Find where the given text appears and provide that cell's center as (x, y) coordinate. 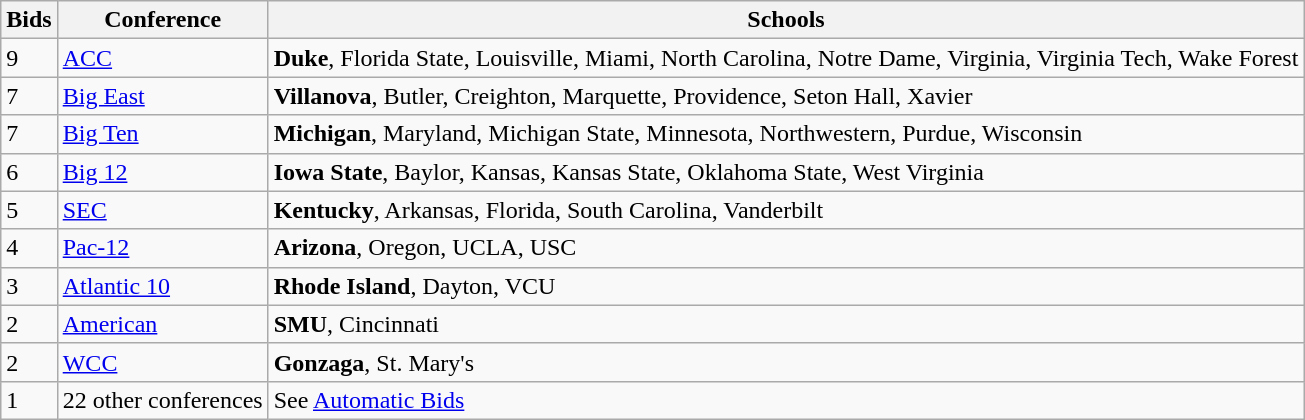
6 (29, 172)
Arizona, Oregon, UCLA, USC (786, 248)
SEC (162, 210)
Bids (29, 20)
Villanova, Butler, Creighton, Marquette, Providence, Seton Hall, Xavier (786, 96)
Michigan, Maryland, Michigan State, Minnesota, Northwestern, Purdue, Wisconsin (786, 134)
See Automatic Bids (786, 400)
ACC (162, 58)
Schools (786, 20)
Big East (162, 96)
Iowa State, Baylor, Kansas, Kansas State, Oklahoma State, West Virginia (786, 172)
9 (29, 58)
4 (29, 248)
Big Ten (162, 134)
Atlantic 10 (162, 286)
WCC (162, 362)
Duke, Florida State, Louisville, Miami, North Carolina, Notre Dame, Virginia, Virginia Tech, Wake Forest (786, 58)
Rhode Island, Dayton, VCU (786, 286)
Conference (162, 20)
Big 12 (162, 172)
SMU, Cincinnati (786, 324)
5 (29, 210)
American (162, 324)
Pac-12 (162, 248)
Gonzaga, St. Mary's (786, 362)
Kentucky, Arkansas, Florida, South Carolina, Vanderbilt (786, 210)
1 (29, 400)
3 (29, 286)
22 other conferences (162, 400)
